Output the (X, Y) coordinate of the center of the cell containing the given text.  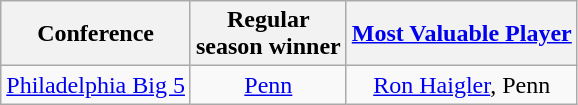
Regular season winner (268, 34)
Ron Haigler, Penn (462, 85)
Most Valuable Player (462, 34)
Penn (268, 85)
Conference (96, 34)
Philadelphia Big 5 (96, 85)
